Identify which cell holds the provided text, then report its (x, y) central coordinate. 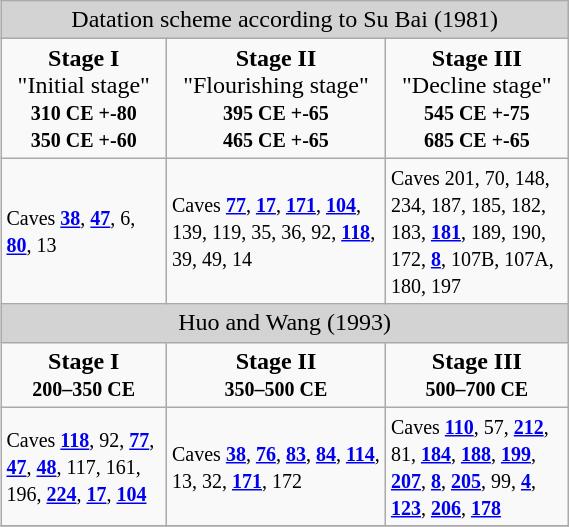
Huo and Wang (1993) (284, 323)
Stage II350–500 CE (276, 374)
Stage III"Decline stage"545 CE +-75685 CE +-65 (476, 98)
Caves 38, 47, 6, 80, 13 (84, 231)
Caves 77, 17, 171, 104, 139, 119, 35, 36, 92, 118, 39, 49, 14 (276, 231)
Stage III500–700 CE (476, 374)
Caves 118, 92, 77, 47, 48, 117, 161, 196, 224, 17, 104 (84, 466)
Caves 110, 57, 212, 81, 184, 188, 199, 207, 8, 205, 99, 4, 123, 206, 178 (476, 466)
Caves 201, 70, 148, 234, 187, 185, 182, 183, 181, 189, 190, 172, 8, 107B, 107A, 180, 197 (476, 231)
Caves 38, 76, 83, 84, 114, 13, 32, 171, 172 (276, 466)
Stage I"Initial stage"310 CE +-80350 CE +-60 (84, 98)
Datation scheme according to Su Bai (1981) (284, 20)
Stage I200–350 CE (84, 374)
Stage II"Flourishing stage"395 CE +-65465 CE +-65 (276, 98)
